Return [X, Y] of the center of cell containing provided text 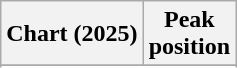
Chart (2025) [72, 34]
Peak position [189, 34]
